Extract the [X, Y] coordinate from the center of the cell holding the provided text.  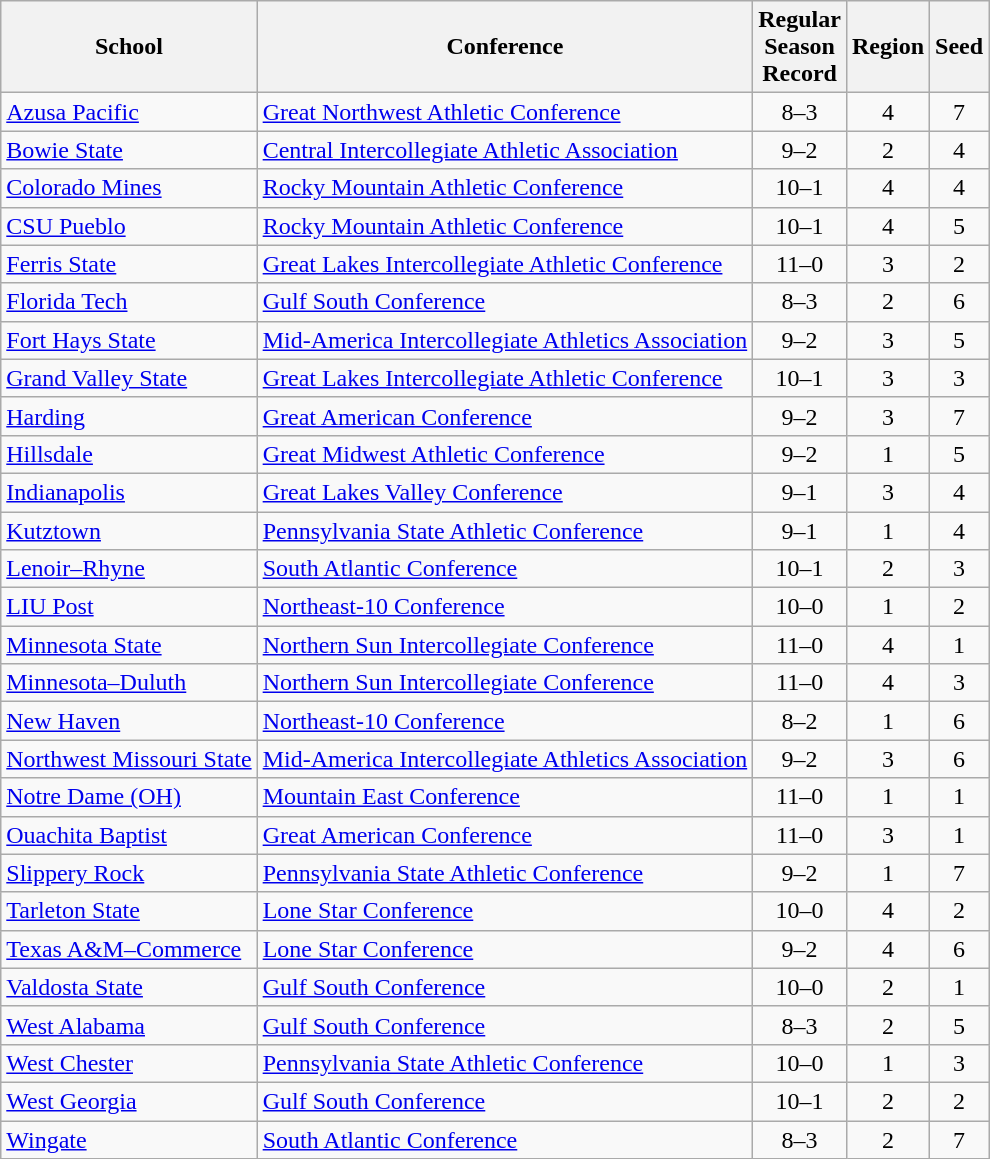
New Haven [129, 721]
Great Lakes Valley Conference [505, 492]
Azusa Pacific [129, 112]
Great Midwest Athletic Conference [505, 454]
Ferris State [129, 264]
Minnesota–Duluth [129, 683]
Notre Dame (OH) [129, 797]
8–2 [800, 721]
Florida Tech [129, 302]
Kutztown [129, 531]
Colorado Mines [129, 188]
Grand Valley State [129, 378]
Slippery Rock [129, 873]
Northwest Missouri State [129, 759]
West Alabama [129, 1025]
Tarleton State [129, 911]
Wingate [129, 1139]
Harding [129, 416]
Ouachita Baptist [129, 835]
West Chester [129, 1063]
Minnesota State [129, 645]
Seed [960, 47]
Valdosta State [129, 987]
Hillsdale [129, 454]
Mountain East Conference [505, 797]
CSU Pueblo [129, 226]
LIU Post [129, 607]
Central Intercollegiate Athletic Association [505, 150]
Bowie State [129, 150]
Great Northwest Athletic Conference [505, 112]
West Georgia [129, 1101]
RegularSeasonRecord [800, 47]
Texas A&M–Commerce [129, 949]
Fort Hays State [129, 340]
Conference [505, 47]
School [129, 47]
Indianapolis [129, 492]
Lenoir–Rhyne [129, 569]
Region [888, 47]
